Capture the cell that displays the provided text and extract its [X, Y] central coordinate. 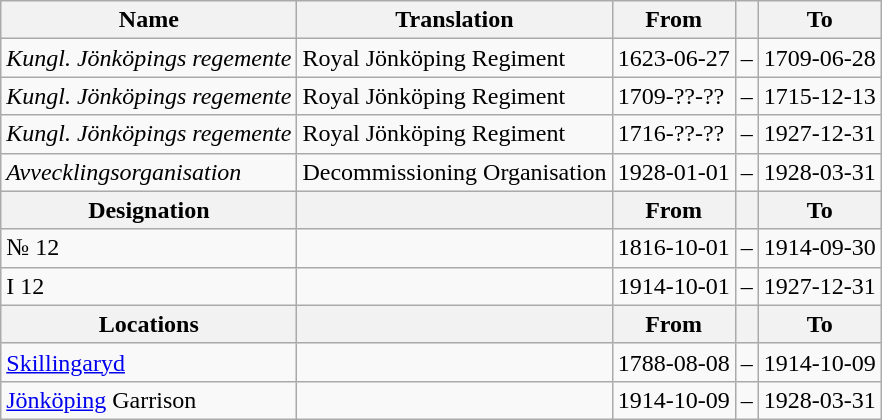
1716-??-?? [674, 134]
I 12 [149, 286]
1816-10-01 [674, 248]
Name [149, 20]
1709-06-28 [820, 58]
Translation [454, 20]
1914-10-01 [674, 286]
Avvecklingsorganisation [149, 172]
1709-??-?? [674, 96]
1914-09-30 [820, 248]
Jönköping Garrison [149, 400]
Designation [149, 210]
Decommissioning Organisation [454, 172]
№ 12 [149, 248]
1715-12-13 [820, 96]
1788-08-08 [674, 362]
Skillingaryd [149, 362]
1928-01-01 [674, 172]
1623-06-27 [674, 58]
Locations [149, 324]
